For the text-containing cell, return its midpoint in (X, Y) coordinate format. 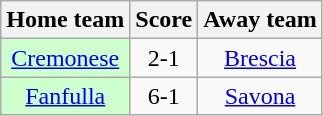
Away team (260, 20)
Savona (260, 96)
2-1 (164, 58)
Score (164, 20)
Brescia (260, 58)
Home team (66, 20)
Fanfulla (66, 96)
6-1 (164, 96)
Cremonese (66, 58)
